Determine the (X, Y) coordinate at the center of the cell enclosing the given text.  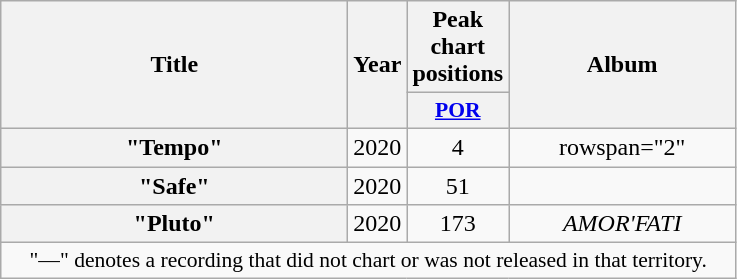
POR (458, 111)
173 (458, 224)
AMOR'FATI (622, 224)
4 (458, 147)
"—" denotes a recording that did not chart or was not released in that territory. (368, 261)
"Pluto" (174, 224)
rowspan="2" (622, 147)
51 (458, 185)
Peak chart positions (458, 47)
Title (174, 65)
Year (378, 65)
"Safe" (174, 185)
"Tempo" (174, 147)
Album (622, 65)
